Locate the cell with the specified text and output its (X, Y) center coordinate. 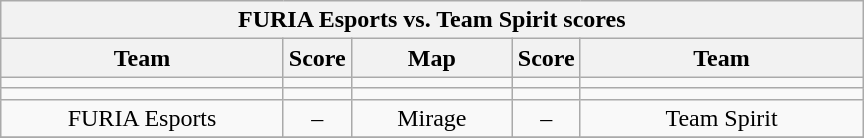
Team Spirit (722, 118)
FURIA Esports vs. Team Spirit scores (432, 20)
Map (432, 58)
Mirage (432, 118)
FURIA Esports (142, 118)
